Capture the cell that displays the provided text and extract its [x, y] central coordinate. 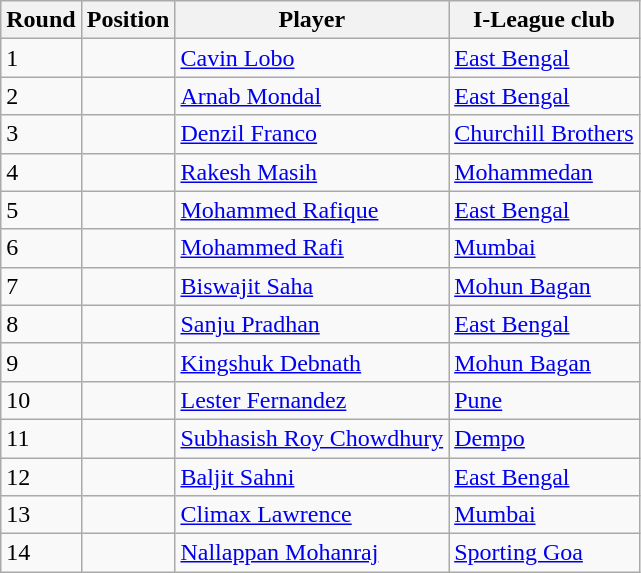
Sanju Pradhan [312, 324]
12 [41, 477]
5 [41, 210]
4 [41, 172]
2 [41, 96]
Climax Lawrence [312, 515]
Kingshuk Debnath [312, 362]
Sporting Goa [544, 553]
Mohammed Rafi [312, 248]
6 [41, 248]
I-League club [544, 20]
Biswajit Saha [312, 286]
Nallappan Mohanraj [312, 553]
Pune [544, 400]
10 [41, 400]
8 [41, 324]
9 [41, 362]
Mohammedan [544, 172]
13 [41, 515]
Cavin Lobo [312, 58]
14 [41, 553]
Position [128, 20]
Round [41, 20]
11 [41, 438]
Churchill Brothers [544, 134]
Dempo [544, 438]
3 [41, 134]
Baljit Sahni [312, 477]
Rakesh Masih [312, 172]
Mohammed Rafique [312, 210]
Subhasish Roy Chowdhury [312, 438]
Lester Fernandez [312, 400]
Arnab Mondal [312, 96]
7 [41, 286]
1 [41, 58]
Player [312, 20]
Denzil Franco [312, 134]
